Extract the [x, y] coordinate from the center of the cell holding the provided text.  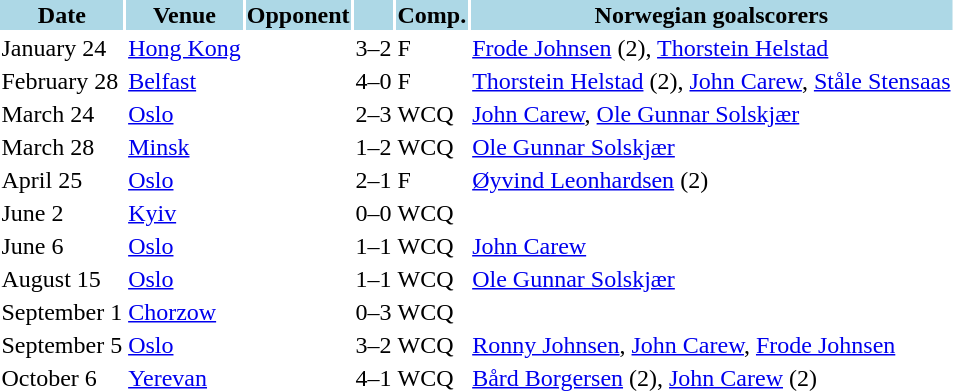
Comp. [432, 15]
Hong Kong [185, 48]
February 28 [62, 81]
0–3 [374, 312]
2–3 [374, 114]
0–0 [374, 213]
Chorzow [185, 312]
March 28 [62, 147]
Norwegian goalscorers [712, 15]
January 24 [62, 48]
John Carew, Ole Gunnar Solskjær [712, 114]
April 25 [62, 180]
September 5 [62, 345]
2–1 [374, 180]
John Carew [712, 246]
1–2 [374, 147]
Minsk [185, 147]
August 15 [62, 279]
June 6 [62, 246]
Venue [185, 15]
Øyvind Leonhardsen (2) [712, 180]
Ronny Johnsen, John Carew, Frode Johnsen [712, 345]
Opponent [298, 15]
4–0 [374, 81]
Date [62, 15]
Kyiv [185, 213]
March 24 [62, 114]
Belfast [185, 81]
Thorstein Helstad (2), John Carew, Ståle Stensaas [712, 81]
September 1 [62, 312]
June 2 [62, 213]
Frode Johnsen (2), Thorstein Helstad [712, 48]
